Return the [X, Y] coordinate for the center point of the cell that contains the specified text.  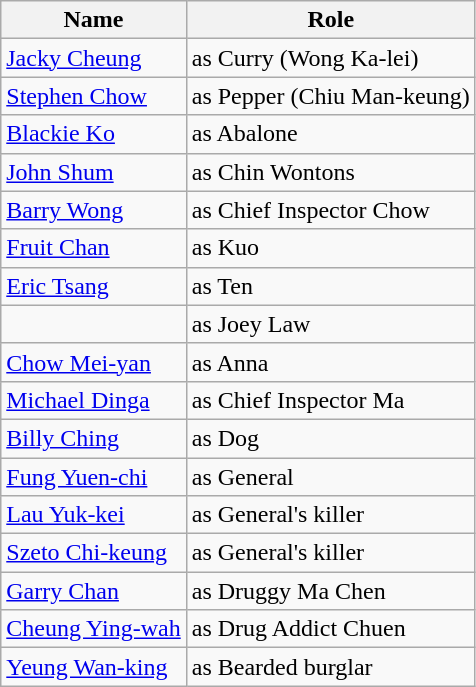
Eric Tsang [94, 286]
Garry Chan [94, 591]
as Curry (Wong Ka-lei) [330, 58]
Blackie Ko [94, 134]
as Bearded burglar [330, 667]
as Chief Inspector Ma [330, 400]
as Pepper (Chiu Man-keung) [330, 96]
Fruit Chan [94, 248]
as Anna [330, 362]
Cheung Ying-wah [94, 629]
as Chief Inspector Chow [330, 210]
Szeto Chi-keung [94, 553]
Michael Dinga [94, 400]
John Shum [94, 172]
Yeung Wan-king [94, 667]
as Dog [330, 438]
Billy Ching [94, 438]
Chow Mei-yan [94, 362]
as Drug Addict Chuen [330, 629]
Lau Yuk-kei [94, 515]
Name [94, 20]
as General [330, 477]
as Abalone [330, 134]
Fung Yuen-chi [94, 477]
Barry Wong [94, 210]
Jacky Cheung [94, 58]
as Kuo [330, 248]
Role [330, 20]
as Chin Wontons [330, 172]
as Ten [330, 286]
as Druggy Ma Chen [330, 591]
as Joey Law [330, 324]
Stephen Chow [94, 96]
